Identify which cell holds the provided text, then report its (x, y) central coordinate. 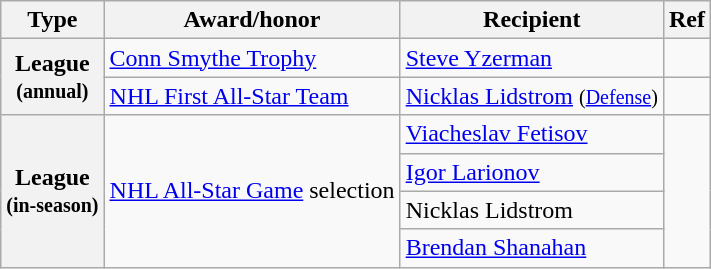
Award/honor (252, 20)
NHL All-Star Game selection (252, 191)
Igor Larionov (532, 172)
Nicklas Lidstrom (Defense) (532, 96)
Ref (686, 20)
Recipient (532, 20)
NHL First All-Star Team (252, 96)
Nicklas Lidstrom (532, 210)
League(in-season) (52, 191)
Viacheslav Fetisov (532, 134)
Brendan Shanahan (532, 248)
Conn Smythe Trophy (252, 58)
Type (52, 20)
Steve Yzerman (532, 58)
League(annual) (52, 77)
